Pinpoint the cell where the given text exists, returning its [X, Y] midpoint coordinate. 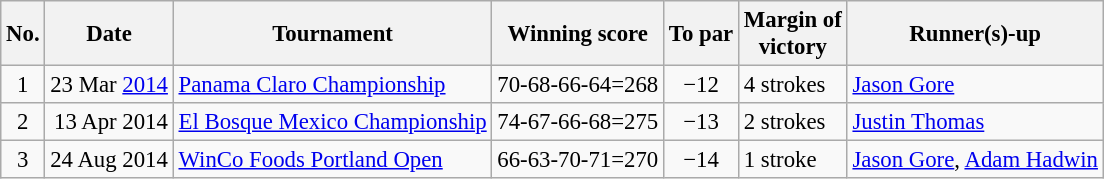
−14 [700, 160]
Jason Gore, Adam Hadwin [975, 160]
Margin ofvictory [792, 34]
WinCo Foods Portland Open [332, 160]
Jason Gore [975, 85]
74-67-66-68=275 [578, 122]
23 Mar 2014 [109, 85]
13 Apr 2014 [109, 122]
1 [23, 85]
66-63-70-71=270 [578, 160]
1 stroke [792, 160]
−13 [700, 122]
Panama Claro Championship [332, 85]
Winning score [578, 34]
−12 [700, 85]
Tournament [332, 34]
Date [109, 34]
24 Aug 2014 [109, 160]
Justin Thomas [975, 122]
70-68-66-64=268 [578, 85]
Runner(s)-up [975, 34]
2 [23, 122]
4 strokes [792, 85]
3 [23, 160]
2 strokes [792, 122]
To par [700, 34]
No. [23, 34]
El Bosque Mexico Championship [332, 122]
